Capture the cell that displays the provided text and extract its (X, Y) central coordinate. 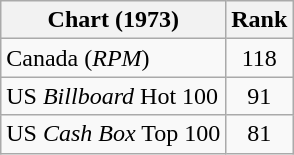
US Billboard Hot 100 (114, 96)
Canada (RPM) (114, 58)
91 (260, 96)
Chart (1973) (114, 20)
81 (260, 134)
118 (260, 58)
Rank (260, 20)
US Cash Box Top 100 (114, 134)
